Identify which cell holds the provided text, then report its [x, y] central coordinate. 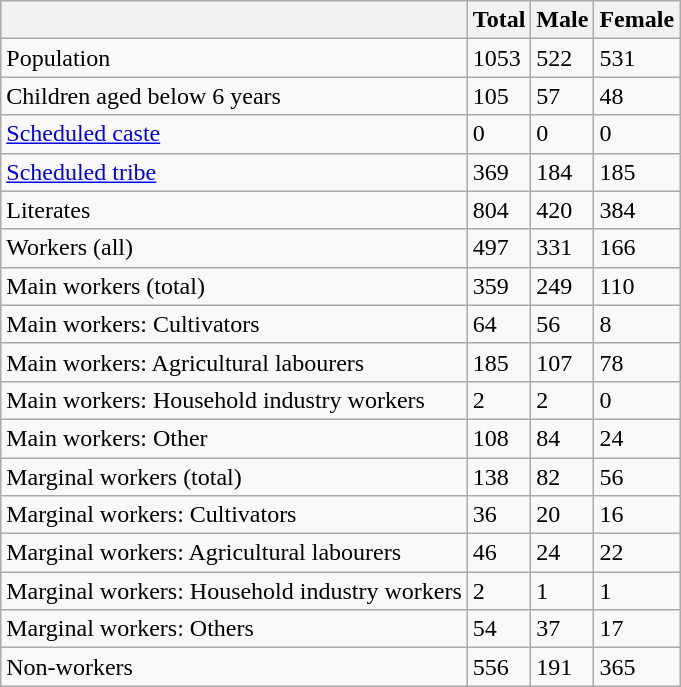
54 [499, 629]
365 [637, 667]
Marginal workers: Agricultural labourers [234, 553]
Marginal workers: Household industry workers [234, 591]
107 [562, 362]
46 [499, 553]
82 [562, 477]
184 [562, 172]
Scheduled caste [234, 134]
384 [637, 210]
48 [637, 96]
16 [637, 515]
249 [562, 286]
57 [562, 96]
804 [499, 210]
Marginal workers: Cultivators [234, 515]
Non-workers [234, 667]
Total [499, 20]
105 [499, 96]
78 [637, 362]
166 [637, 248]
8 [637, 324]
331 [562, 248]
Male [562, 20]
359 [499, 286]
110 [637, 286]
Main workers: Household industry workers [234, 400]
420 [562, 210]
Main workers: Cultivators [234, 324]
Workers (all) [234, 248]
Scheduled tribe [234, 172]
Marginal workers (total) [234, 477]
17 [637, 629]
531 [637, 58]
138 [499, 477]
Main workers: Other [234, 438]
Population [234, 58]
36 [499, 515]
84 [562, 438]
20 [562, 515]
Main workers (total) [234, 286]
37 [562, 629]
Female [637, 20]
Marginal workers: Others [234, 629]
108 [499, 438]
22 [637, 553]
556 [499, 667]
Children aged below 6 years [234, 96]
191 [562, 667]
64 [499, 324]
369 [499, 172]
Literates [234, 210]
1053 [499, 58]
522 [562, 58]
497 [499, 248]
Main workers: Agricultural labourers [234, 362]
